Pinpoint the cell where the given text exists, returning its (x, y) midpoint coordinate. 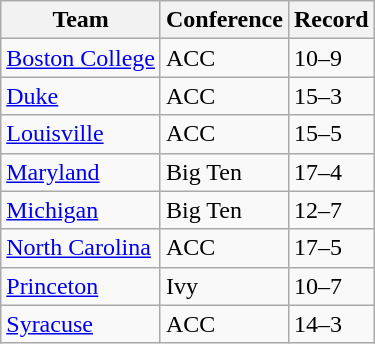
Princeton (81, 286)
Ivy (224, 286)
14–3 (331, 324)
Duke (81, 96)
17–4 (331, 172)
Louisville (81, 134)
15–3 (331, 96)
10–9 (331, 58)
North Carolina (81, 248)
Conference (224, 20)
Team (81, 20)
Syracuse (81, 324)
10–7 (331, 286)
12–7 (331, 210)
Maryland (81, 172)
Record (331, 20)
Boston College (81, 58)
Michigan (81, 210)
15–5 (331, 134)
17–5 (331, 248)
